Locate the cell with the specified text and output its [x, y] center coordinate. 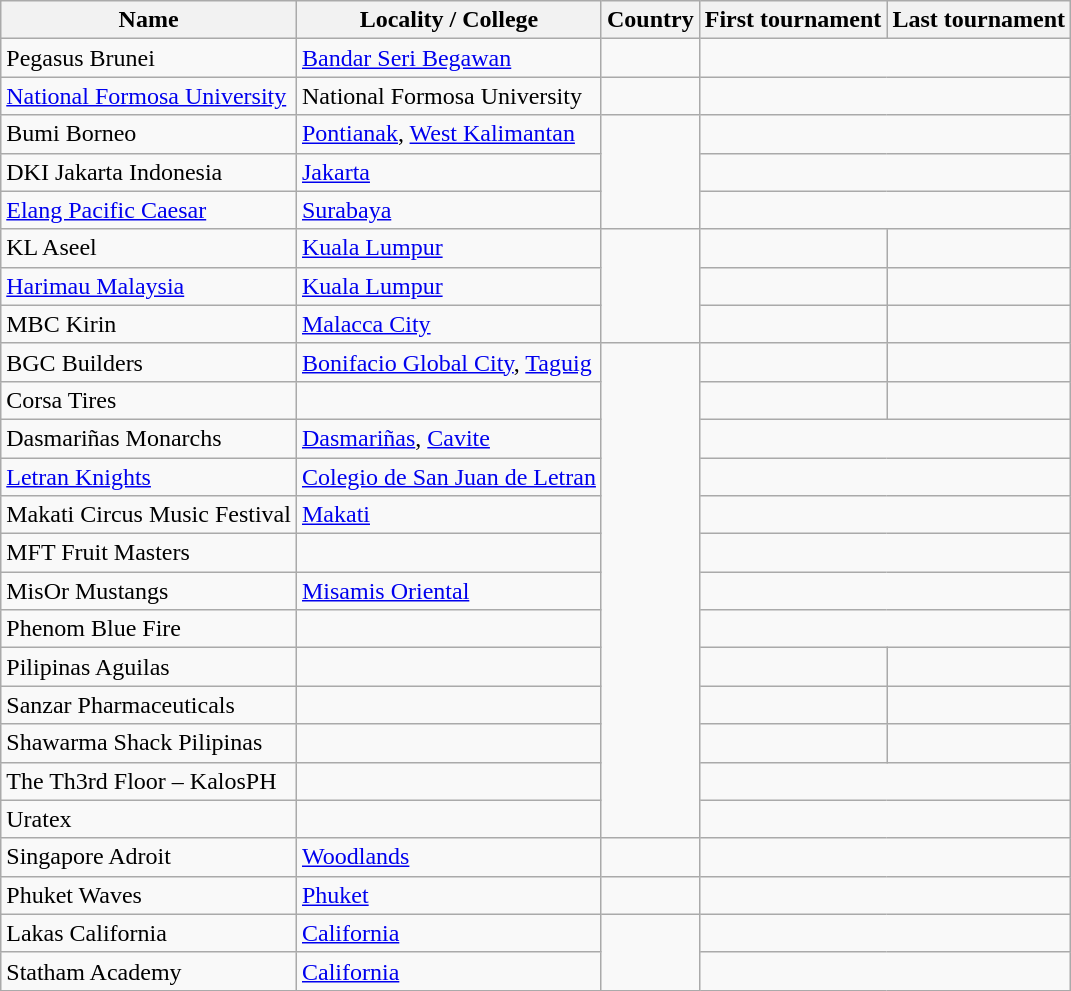
Country [650, 20]
Jakarta [448, 172]
Uratex [149, 819]
Phuket [448, 895]
Woodlands [448, 857]
Shawarma Shack Pilipinas [149, 743]
Bandar Seri Begawan [448, 58]
MisOr Mustangs [149, 591]
Makati Circus Music Festival [149, 515]
Pontianak, West Kalimantan [448, 134]
MFT Fruit Masters [149, 553]
Elang Pacific Caesar [149, 210]
Misamis Oriental [448, 591]
Makati [448, 515]
Bumi Borneo [149, 134]
Surabaya [448, 210]
Locality / College [448, 20]
BGC Builders [149, 362]
Dasmariñas, Cavite [448, 438]
MBC Kirin [149, 324]
Malacca City [448, 324]
DKI Jakarta Indonesia [149, 172]
Phenom Blue Fire [149, 629]
Harimau Malaysia [149, 286]
The Th3rd Floor – KalosPH [149, 781]
Colegio de San Juan de Letran [448, 477]
Letran Knights [149, 477]
Last tournament [979, 20]
First tournament [793, 20]
Corsa Tires [149, 400]
Statham Academy [149, 971]
Phuket Waves [149, 895]
KL Aseel [149, 248]
Singapore Adroit [149, 857]
Bonifacio Global City, Taguig [448, 362]
Dasmariñas Monarchs [149, 438]
Sanzar Pharmaceuticals [149, 705]
Lakas California [149, 933]
Name [149, 20]
Pilipinas Aguilas [149, 667]
Pegasus Brunei [149, 58]
